Detect which cell encompasses the target text, then output its (X, Y) center coordinate. 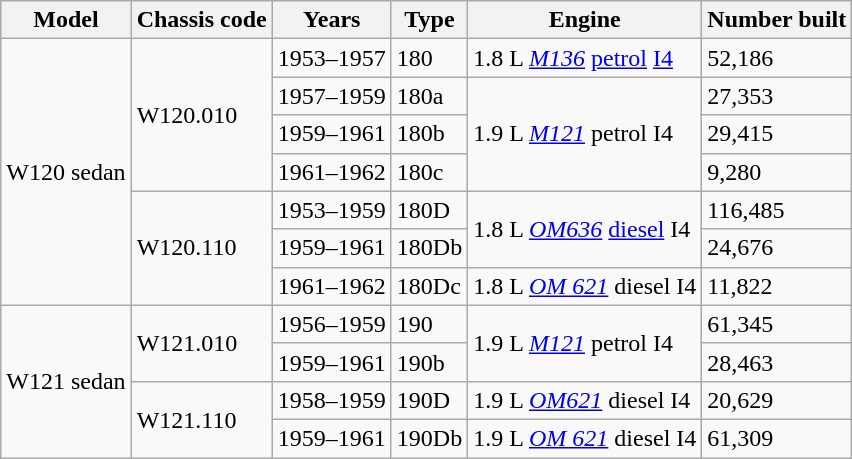
W121 sedan (66, 381)
Model (66, 20)
28,463 (777, 362)
W121.010 (202, 343)
190 (429, 324)
11,822 (777, 286)
W120 sedan (66, 172)
1958–1959 (332, 400)
1.8 L OM636 diesel I4 (585, 229)
W120.010 (202, 115)
1956–1959 (332, 324)
Engine (585, 20)
180c (429, 172)
Type (429, 20)
61,345 (777, 324)
180D (429, 210)
116,485 (777, 210)
27,353 (777, 96)
20,629 (777, 400)
190Db (429, 438)
Years (332, 20)
1.8 L M136 petrol I4 (585, 58)
180 (429, 58)
9,280 (777, 172)
1953–1957 (332, 58)
W120.110 (202, 248)
W121.110 (202, 419)
180Dc (429, 286)
1957–1959 (332, 96)
180a (429, 96)
1953–1959 (332, 210)
1.9 L OM621 diesel I4 (585, 400)
190b (429, 362)
61,309 (777, 438)
1.8 L OM 621 diesel I4 (585, 286)
Number built (777, 20)
1.9 L OM 621 diesel I4 (585, 438)
29,415 (777, 134)
180b (429, 134)
180Db (429, 248)
Chassis code (202, 20)
24,676 (777, 248)
52,186 (777, 58)
190D (429, 400)
